Find where the given text appears and provide that cell's center as (x, y) coordinate. 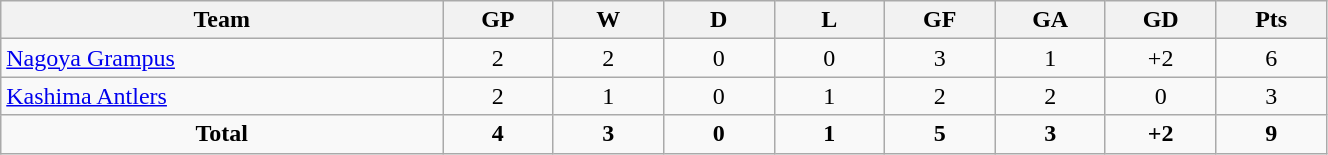
Nagoya Grampus (222, 58)
GA (1050, 20)
5 (939, 134)
Kashima Antlers (222, 96)
Total (222, 134)
6 (1272, 58)
W (608, 20)
D (719, 20)
9 (1272, 134)
L (829, 20)
GP (498, 20)
4 (498, 134)
GD (1160, 20)
Pts (1272, 20)
GF (939, 20)
Team (222, 20)
